Capture the cell that displays the provided text and extract its (X, Y) central coordinate. 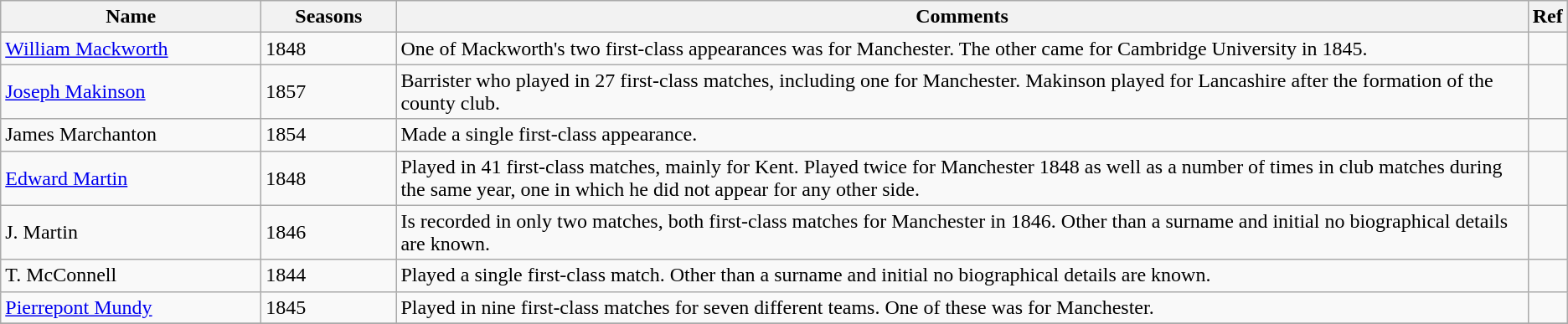
1857 (328, 92)
William Mackworth (131, 49)
Seasons (328, 17)
1844 (328, 275)
Is recorded in only two matches, both first-class matches for Manchester in 1846. Other than a surname and initial no biographical details are known. (962, 233)
James Marchanton (131, 135)
Name (131, 17)
Barrister who played in 27 first-class matches, including one for Manchester. Makinson played for Lancashire after the formation of the county club. (962, 92)
Comments (962, 17)
Pierrepont Mundy (131, 307)
Played a single first-class match. Other than a surname and initial no biographical details are known. (962, 275)
J. Martin (131, 233)
Played in nine first-class matches for seven different teams. One of these was for Manchester. (962, 307)
1846 (328, 233)
1854 (328, 135)
Ref (1548, 17)
Edward Martin (131, 177)
Made a single first-class appearance. (962, 135)
One of Mackworth's two first-class appearances was for Manchester. The other came for Cambridge University in 1845. (962, 49)
1845 (328, 307)
Joseph Makinson (131, 92)
T. McConnell (131, 275)
